From the cell containing the given text, extract its center point as [X, Y] coordinate. 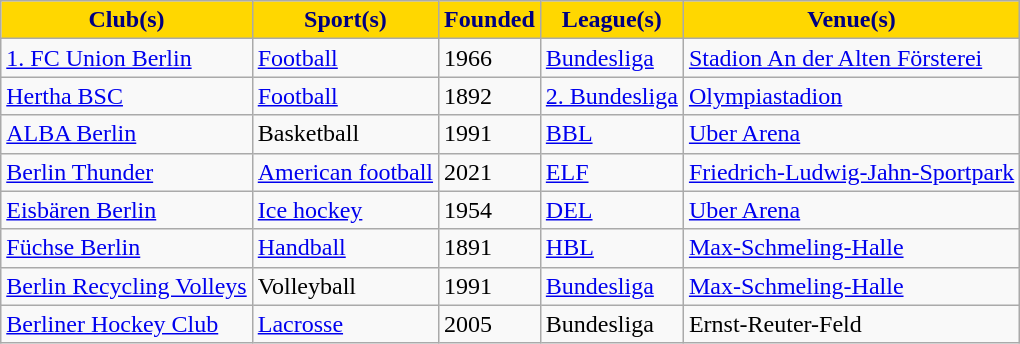
1954 [490, 210]
1892 [490, 96]
2005 [490, 324]
Berliner Hockey Club [126, 324]
2021 [490, 172]
Olympiastadion [851, 96]
Eisbären Berlin [126, 210]
1. FC Union Berlin [126, 58]
HBL [612, 248]
Volleyball [345, 286]
ELF [612, 172]
Friedrich-Ludwig-Jahn-Sportpark [851, 172]
Berlin Thunder [126, 172]
1891 [490, 248]
ALBA Berlin [126, 134]
Berlin Recycling Volleys [126, 286]
Basketball [345, 134]
2. Bundesliga [612, 96]
Füchse Berlin [126, 248]
Handball [345, 248]
League(s) [612, 20]
Stadion An der Alten Försterei [851, 58]
Hertha BSC [126, 96]
Founded [490, 20]
Sport(s) [345, 20]
Club(s) [126, 20]
Ernst-Reuter-Feld [851, 324]
1966 [490, 58]
Ice hockey [345, 210]
Lacrosse [345, 324]
DEL [612, 210]
American football [345, 172]
Venue(s) [851, 20]
BBL [612, 134]
